Output the (x, y) coordinate of the center of the cell containing the given text.  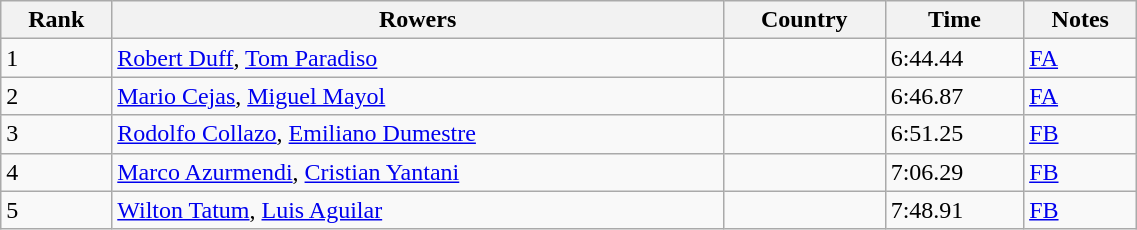
6:44.44 (954, 58)
Country (804, 20)
5 (56, 210)
4 (56, 172)
7:48.91 (954, 210)
Notes (1080, 20)
Robert Duff, Tom Paradiso (418, 58)
2 (56, 96)
Rodolfo Collazo, Emiliano Dumestre (418, 134)
7:06.29 (954, 172)
3 (56, 134)
1 (56, 58)
Wilton Tatum, Luis Aguilar (418, 210)
Time (954, 20)
Marco Azurmendi, Cristian Yantani (418, 172)
Rank (56, 20)
Rowers (418, 20)
6:46.87 (954, 96)
Mario Cejas, Miguel Mayol (418, 96)
6:51.25 (954, 134)
